Extract the [X, Y] coordinate from the center of the cell holding the provided text.  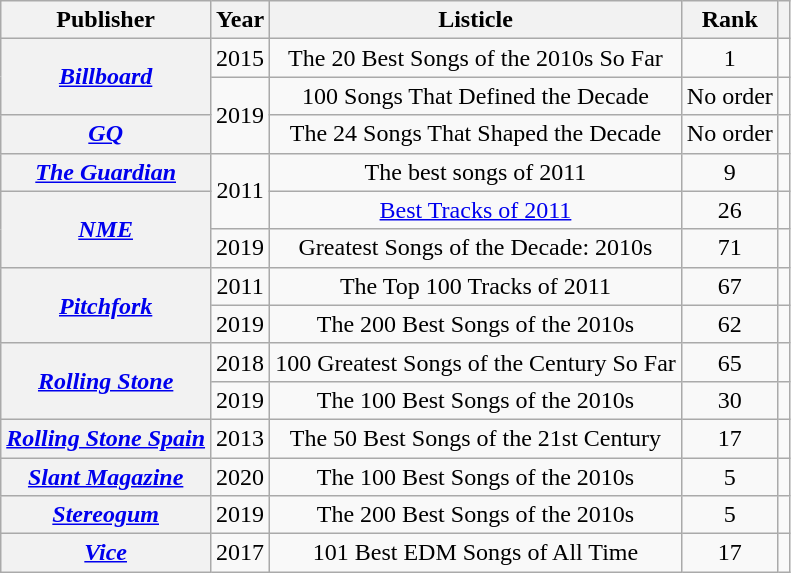
2017 [240, 553]
The 24 Songs That Shaped the Decade [476, 134]
Year [240, 20]
The Guardian [106, 172]
Pitchfork [106, 305]
Greatest Songs of the Decade: 2010s [476, 248]
1 [730, 58]
9 [730, 172]
The Top 100 Tracks of 2011 [476, 286]
2015 [240, 58]
30 [730, 400]
Listicle [476, 20]
2013 [240, 438]
Rank [730, 20]
Best Tracks of 2011 [476, 210]
100 Greatest Songs of the Century So Far [476, 362]
71 [730, 248]
101 Best EDM Songs of All Time [476, 553]
NME [106, 229]
Rolling Stone [106, 381]
Billboard [106, 77]
2018 [240, 362]
Rolling Stone Spain [106, 438]
The 50 Best Songs of the 21st Century [476, 438]
Vice [106, 553]
The 20 Best Songs of the 2010s So Far [476, 58]
GQ [106, 134]
The best songs of 2011 [476, 172]
Stereogum [106, 515]
100 Songs That Defined the Decade [476, 96]
67 [730, 286]
26 [730, 210]
Publisher [106, 20]
62 [730, 324]
Slant Magazine [106, 477]
65 [730, 362]
2020 [240, 477]
